Find where the given text appears and provide that cell's center as [x, y] coordinate. 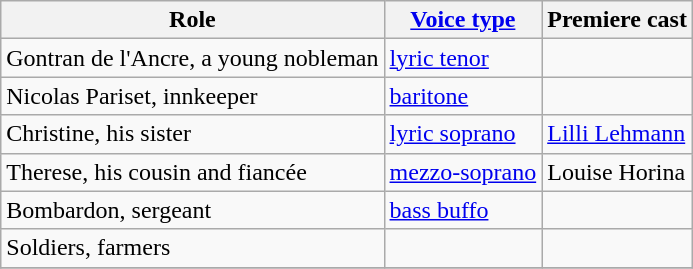
lyric tenor [463, 58]
Soldiers, farmers [192, 248]
bass buffo [463, 210]
Christine, his sister [192, 134]
Role [192, 20]
Lilli Lehmann [618, 134]
Nicolas Pariset, innkeeper [192, 96]
Louise Horina [618, 172]
Bombardon, sergeant [192, 210]
Voice type [463, 20]
baritone [463, 96]
Therese, his cousin and fiancée [192, 172]
lyric soprano [463, 134]
mezzo-soprano [463, 172]
Gontran de l'Ancre, a young nobleman [192, 58]
Premiere cast [618, 20]
